Determine the [X, Y] coordinate at the center of the cell enclosing the given text.  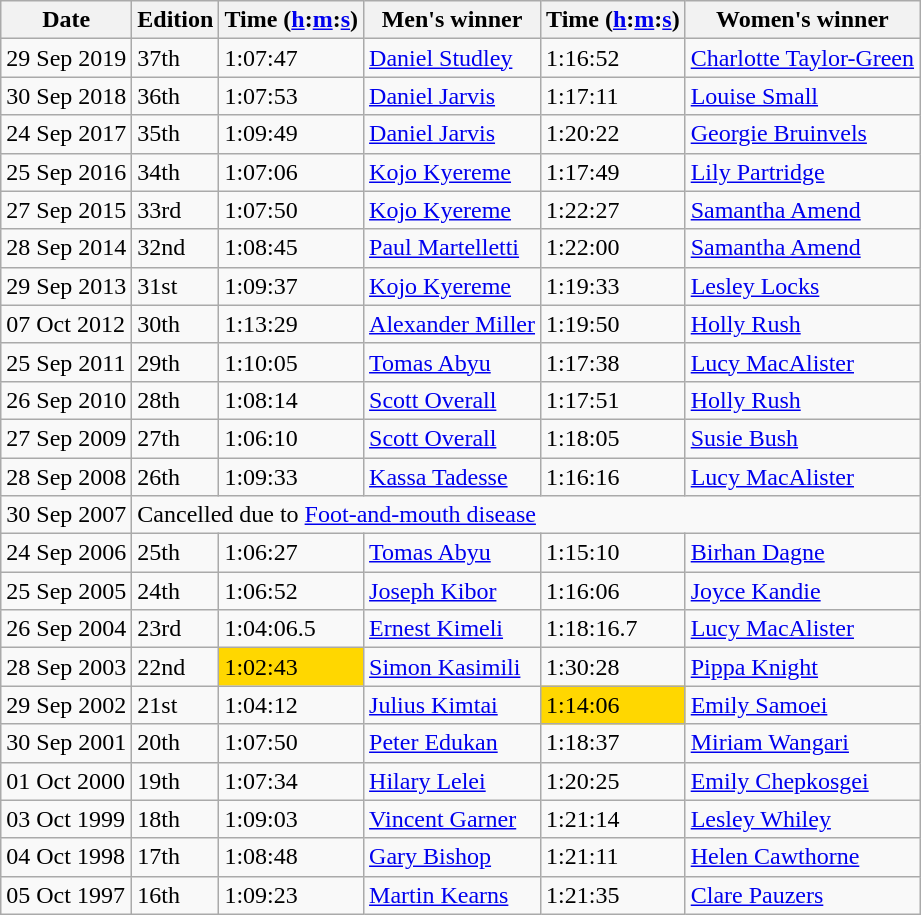
Julius Kimtai [452, 705]
1:21:11 [614, 857]
Men's winner [452, 20]
20th [176, 743]
Joyce Kandie [802, 591]
Peter Edukan [452, 743]
Cancelled due to Foot-and-mouth disease [526, 515]
1:07:06 [292, 172]
35th [176, 134]
Lesley Whiley [802, 819]
24 Sep 2017 [66, 134]
Lily Partridge [802, 172]
29 Sep 2002 [66, 705]
1:09:49 [292, 134]
Georgie Bruinvels [802, 134]
30th [176, 324]
27 Sep 2015 [66, 210]
29 Sep 2013 [66, 286]
1:16:06 [614, 591]
Vincent Garner [452, 819]
25 Sep 2011 [66, 362]
1:08:45 [292, 248]
28th [176, 400]
1:09:37 [292, 286]
Pippa Knight [802, 667]
29th [176, 362]
05 Oct 1997 [66, 895]
1:09:23 [292, 895]
1:18:05 [614, 438]
25th [176, 553]
1:06:10 [292, 438]
30 Sep 2001 [66, 743]
28 Sep 2008 [66, 477]
1:15:10 [614, 553]
1:06:27 [292, 553]
04 Oct 1998 [66, 857]
1:13:29 [292, 324]
23rd [176, 629]
1:22:27 [614, 210]
1:02:43 [292, 667]
Martin Kearns [452, 895]
22nd [176, 667]
1:22:00 [614, 248]
1:08:48 [292, 857]
Emily Chepkosgei [802, 781]
1:10:05 [292, 362]
1:08:14 [292, 400]
26 Sep 2004 [66, 629]
27 Sep 2009 [66, 438]
37th [176, 58]
27th [176, 438]
01 Oct 2000 [66, 781]
Charlotte Taylor-Green [802, 58]
Simon Kasimili [452, 667]
25 Sep 2016 [66, 172]
28 Sep 2003 [66, 667]
19th [176, 781]
28 Sep 2014 [66, 248]
30 Sep 2018 [66, 96]
1:09:03 [292, 819]
Daniel Studley [452, 58]
33rd [176, 210]
07 Oct 2012 [66, 324]
1:14:06 [614, 705]
Joseph Kibor [452, 591]
Gary Bishop [452, 857]
1:09:33 [292, 477]
16th [176, 895]
34th [176, 172]
29 Sep 2019 [66, 58]
Louise Small [802, 96]
1:30:28 [614, 667]
24 Sep 2006 [66, 553]
1:16:52 [614, 58]
Hilary Lelei [452, 781]
1:17:38 [614, 362]
31st [176, 286]
1:17:51 [614, 400]
1:20:22 [614, 134]
1:16:16 [614, 477]
Emily Samoei [802, 705]
1:20:25 [614, 781]
24th [176, 591]
1:04:12 [292, 705]
1:17:49 [614, 172]
26th [176, 477]
1:21:14 [614, 819]
Ernest Kimeli [452, 629]
1:18:16.7 [614, 629]
Susie Bush [802, 438]
30 Sep 2007 [66, 515]
Edition [176, 20]
1:04:06.5 [292, 629]
1:07:47 [292, 58]
32nd [176, 248]
21st [176, 705]
1:06:52 [292, 591]
Women's winner [802, 20]
18th [176, 819]
Alexander Miller [452, 324]
1:07:34 [292, 781]
Date [66, 20]
Clare Pauzers [802, 895]
03 Oct 1999 [66, 819]
1:17:11 [614, 96]
Paul Martelletti [452, 248]
36th [176, 96]
Lesley Locks [802, 286]
1:19:50 [614, 324]
26 Sep 2010 [66, 400]
Helen Cawthorne [802, 857]
1:18:37 [614, 743]
17th [176, 857]
1:19:33 [614, 286]
Kassa Tadesse [452, 477]
1:07:53 [292, 96]
1:21:35 [614, 895]
Miriam Wangari [802, 743]
Birhan Dagne [802, 553]
25 Sep 2005 [66, 591]
